Detect which cell encompasses the target text, then output its [x, y] center coordinate. 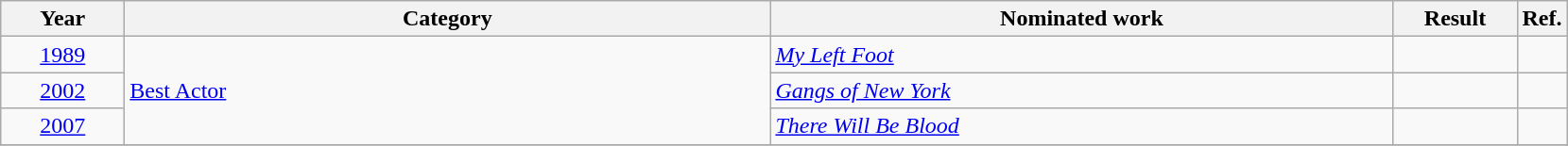
Gangs of New York [1081, 90]
2002 [62, 90]
Result [1456, 19]
Nominated work [1081, 19]
There Will Be Blood [1081, 126]
1989 [62, 55]
Category [448, 19]
Best Actor [448, 90]
Ref. [1542, 19]
Year [62, 19]
2007 [62, 126]
My Left Foot [1081, 55]
